Extract the [X, Y] coordinate from the center of the cell holding the provided text.  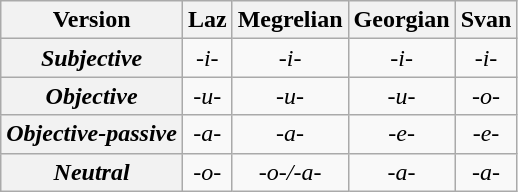
Objective-passive [92, 134]
Svan [486, 20]
Neutral [92, 172]
Subjective [92, 58]
-o-/-a- [290, 172]
Version [92, 20]
Objective [92, 96]
Laz [207, 20]
Megrelian [290, 20]
Georgian [402, 20]
